Search for the cell housing the specified text and yield its (x, y) center coordinate. 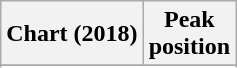
Chart (2018) (72, 34)
Peakposition (189, 34)
